Determine the (X, Y) coordinate at the center of the cell enclosing the given text.  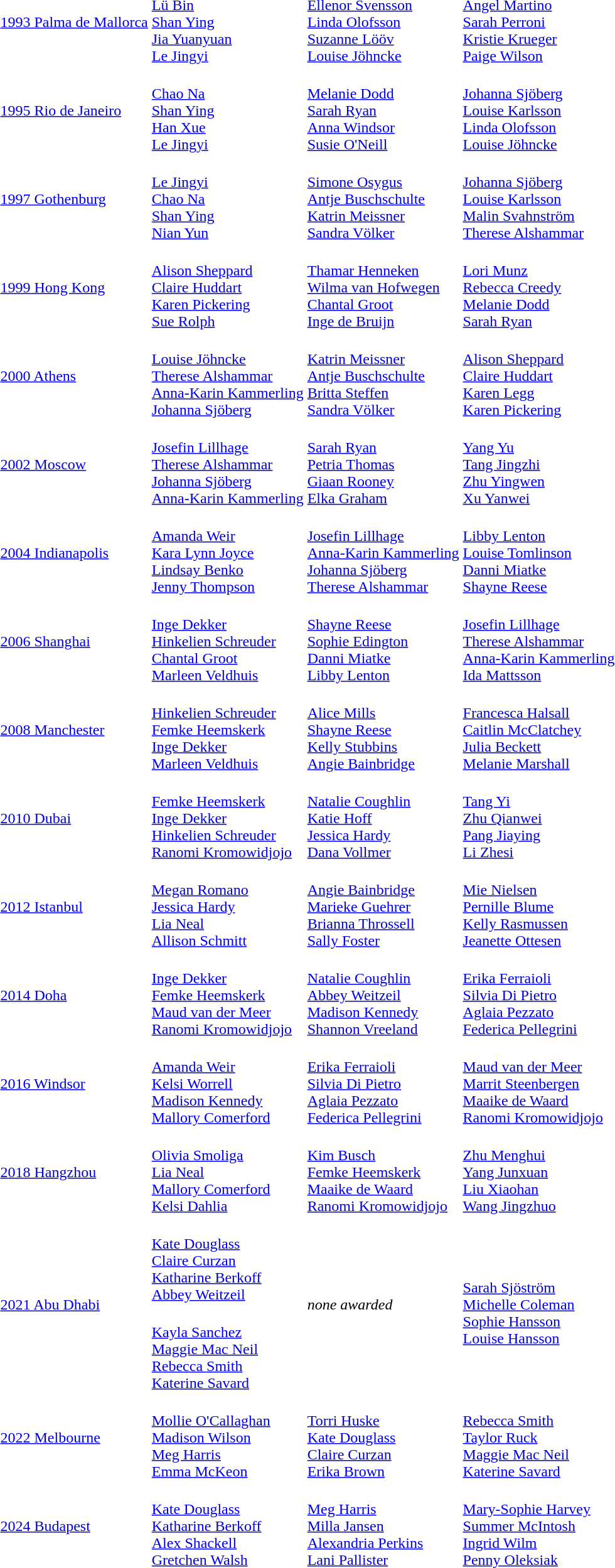
Sarah RyanPetria ThomasGiaan RooneyElka Graham (383, 464)
Kate DouglassClaire CurzanKatharine BerkoffAbbey Weitzeil (227, 1261)
Mollie O'CallaghanMadison WilsonMeg HarrisEmma McKeon (227, 1437)
none awarded (383, 1305)
Thamar HennekenWilma van HofwegenChantal GrootInge de Bruijn (383, 287)
Louise JöhnckeTherese AlshammarAnna-Karin KammerlingJohanna Sjöberg (227, 376)
Femke HeemskerkInge DekkerHinkelien SchreuderRanomi Kromowidjojo (227, 818)
Simone OsygusAntje BuschschulteKatrin MeissnerSandra Völker (383, 199)
Kim BuschFemke HeemskerkMaaike de WaardRanomi Kromowidjojo (383, 1172)
Chao NaShan YingHan XueLe Jingyi (227, 110)
Alice MillsShayne ReeseKelly StubbinsAngie Bainbridge (383, 730)
Katrin MeissnerAntje BuschschulteBritta SteffenSandra Völker (383, 376)
Le JingyiChao NaShan YingNian Yun (227, 199)
Kayla SanchezMaggie Mac NeilRebecca SmithKaterine Savard (227, 1349)
Melanie DoddSarah RyanAnna WindsorSusie O'Neill (383, 110)
Torri HuskeKate DouglassClaire CurzanErika Brown (383, 1437)
Amanda WeirKara Lynn JoyceLindsay BenkoJenny Thompson (227, 553)
Alison SheppardClaire HuddartKaren PickeringSue Rolph (227, 287)
Josefin LillhageTherese AlshammarJohanna SjöbergAnna-Karin Kammerling (227, 464)
Natalie CoughlinKatie HoffJessica HardyDana Vollmer (383, 818)
Erika FerraioliSilvia Di PietroAglaia PezzatoFederica Pellegrini (383, 1084)
Inge DekkerHinkelien SchreuderChantal GrootMarleen Veldhuis (227, 641)
Angie BainbridgeMarieke GuehrerBrianna ThrossellSally Foster (383, 907)
Shayne ReeseSophie EdingtonDanni MiatkeLibby Lenton (383, 641)
Josefin LillhageAnna-Karin KammerlingJohanna SjöbergTherese Alshammar (383, 553)
Hinkelien SchreuderFemke HeemskerkInge DekkerMarleen Veldhuis (227, 730)
Megan RomanoJessica HardyLia NealAllison Schmitt (227, 907)
Inge DekkerFemke HeemskerkMaud van der MeerRanomi Kromowidjojo (227, 995)
Natalie CoughlinAbbey WeitzeilMadison KennedyShannon Vreeland (383, 995)
Amanda WeirKelsi WorrellMadison KennedyMallory Comerford (227, 1084)
Olivia SmoligaLia NealMallory ComerfordKelsi Dahlia (227, 1172)
